Search for the cell housing the specified text and yield its (X, Y) center coordinate. 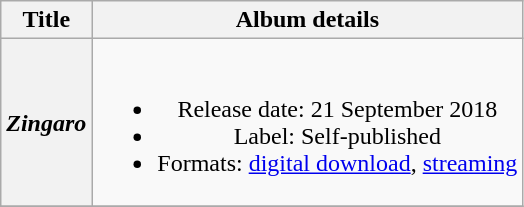
Title (46, 20)
Release date: 21 September 2018Label: Self-publishedFormats: digital download, streaming (308, 122)
Album details (308, 20)
Zingaro (46, 122)
